Locate the cell with the specified text and output its [X, Y] center coordinate. 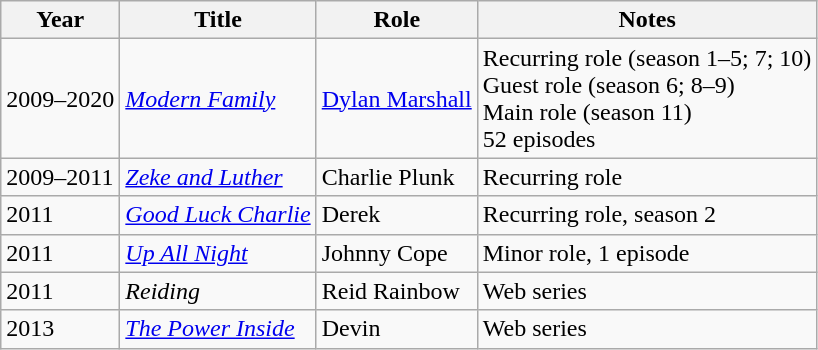
Recurring role (season 1–5; 7; 10) Guest role (season 6; 8–9) Main role (season 11)52 episodes [647, 98]
2009–2011 [60, 177]
Recurring role, season 2 [647, 215]
Zeke and Luther [218, 177]
Good Luck Charlie [218, 215]
Dylan Marshall [396, 98]
Year [60, 20]
Devin [396, 329]
Modern Family [218, 98]
Up All Night [218, 253]
Charlie Plunk [396, 177]
Recurring role [647, 177]
2009–2020 [60, 98]
Title [218, 20]
Notes [647, 20]
The Power Inside [218, 329]
Derek [396, 215]
Reiding [218, 291]
Reid Rainbow [396, 291]
Role [396, 20]
Johnny Cope [396, 253]
Minor role, 1 episode [647, 253]
2013 [60, 329]
